Identify which cell holds the provided text, then report its [x, y] central coordinate. 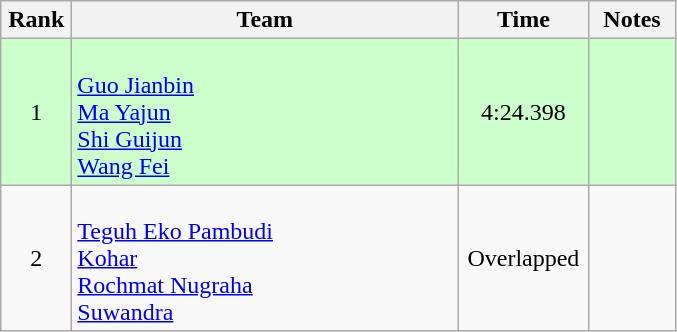
4:24.398 [524, 112]
Guo JianbinMa YajunShi GuijunWang Fei [265, 112]
2 [36, 258]
Teguh Eko PambudiKoharRochmat NugrahaSuwandra [265, 258]
Time [524, 20]
1 [36, 112]
Overlapped [524, 258]
Notes [632, 20]
Team [265, 20]
Rank [36, 20]
